From the cell containing the given text, extract its center point as (X, Y) coordinate. 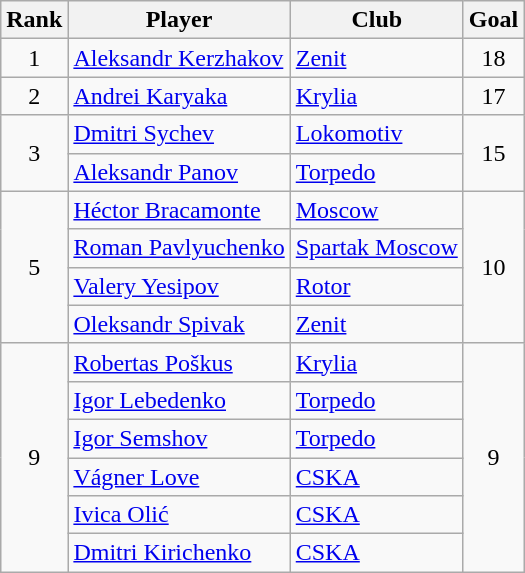
Moscow (376, 210)
Aleksandr Panov (179, 172)
Valery Yesipov (179, 286)
18 (493, 58)
Rotor (376, 286)
3 (34, 153)
17 (493, 96)
Rank (34, 20)
Héctor Bracamonte (179, 210)
Oleksandr Spivak (179, 324)
Ivica Olić (179, 515)
Player (179, 20)
Roman Pavlyuchenko (179, 248)
Robertas Poškus (179, 362)
Spartak Moscow (376, 248)
Goal (493, 20)
Club (376, 20)
1 (34, 58)
Vágner Love (179, 477)
2 (34, 96)
Andrei Karyaka (179, 96)
Igor Semshov (179, 438)
15 (493, 153)
Aleksandr Kerzhakov (179, 58)
5 (34, 267)
10 (493, 267)
Lokomotiv (376, 134)
Dmitri Sychev (179, 134)
Dmitri Kirichenko (179, 553)
Igor Lebedenko (179, 400)
